Return [X, Y] of the center of cell containing provided text 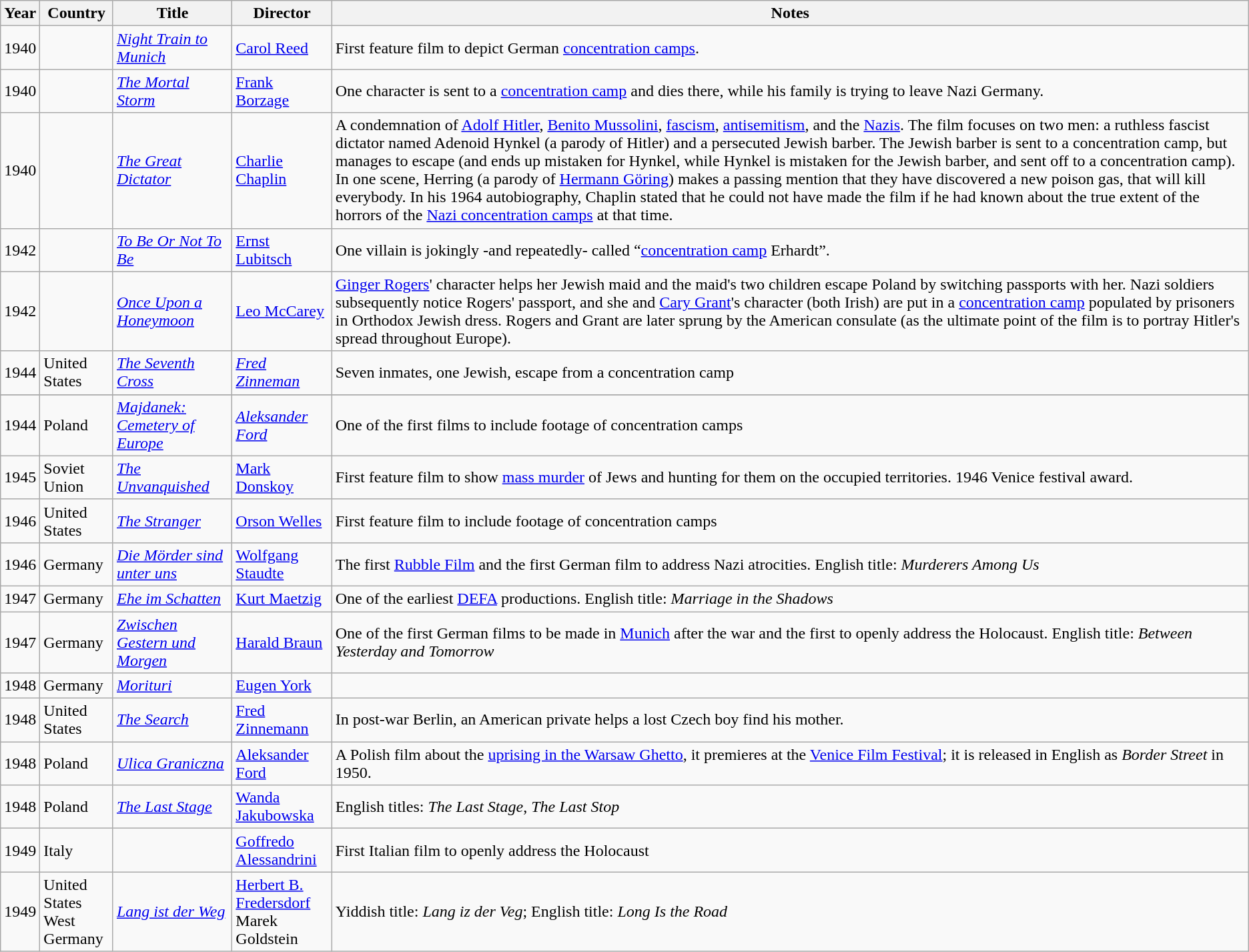
One of the first films to include footage of concentration camps [790, 425]
First feature film to show mass murder of Jews and hunting for them on the occupied territories. 1946 Venice festival award. [790, 478]
Yiddish title: Lang iz der Veg; English title: Long Is the Road [790, 911]
Lang ist der Weg [172, 911]
One villain is jokingly -and repeatedly- called “concentration camp Erhardt”. [790, 250]
1945 [20, 478]
Seven inmates, one Jewish, escape from a concentration camp [790, 372]
The Great Dictator [172, 171]
Mark Donskoy [282, 478]
Ehe im Schatten [172, 598]
Majdanek: Cemetery of Europe [172, 425]
Country [77, 13]
The Search [172, 721]
Morituri [172, 686]
Zwischen Gestern und Morgen [172, 642]
Fred Zinnemann [282, 721]
Soviet Union [77, 478]
Die Mörder sind unter uns [172, 564]
Harald Braun [282, 642]
The Unvanquished [172, 478]
Ulica Graniczna [172, 763]
To Be Or Not To Be [172, 250]
First Italian film to openly address the Holocaust [790, 850]
Notes [790, 13]
Fred Zinneman [282, 372]
Title [172, 13]
Night Train to Munich [172, 48]
The Mortal Storm [172, 91]
Orson Welles [282, 520]
First feature film to depict German concentration camps. [790, 48]
Kurt Maetzig [282, 598]
First feature film to include footage of concentration camps [790, 520]
United StatesWest Germany [77, 911]
In post-war Berlin, an American private helps a lost Czech boy find his mother. [790, 721]
One of the earliest DEFA productions. English title: Marriage in the Shadows [790, 598]
Eugen York [282, 686]
Year [20, 13]
A Polish film about the uprising in the Warsaw Ghetto, it premieres at the Venice Film Festival; it is released in English as Border Street in 1950. [790, 763]
Leo McCarey [282, 311]
The Seventh Cross [172, 372]
Once Upon a Honeymoon [172, 311]
The Last Stage [172, 807]
Director [282, 13]
English titles: The Last Stage, The Last Stop [790, 807]
Carol Reed [282, 48]
Frank Borzage [282, 91]
Italy [77, 850]
One character is sent to a concentration camp and dies there, while his family is trying to leave Nazi Germany. [790, 91]
Goffredo Alessandrini [282, 850]
The first Rubble Film and the first German film to address Nazi atrocities. English title: Murderers Among Us [790, 564]
Herbert B. FredersdorfMarek Goldstein [282, 911]
Charlie Chaplin [282, 171]
Wolfgang Staudte [282, 564]
Ernst Lubitsch [282, 250]
Wanda Jakubowska [282, 807]
The Stranger [172, 520]
